Scan for the cell matching the given text and deliver its (x, y) coordinate at center. 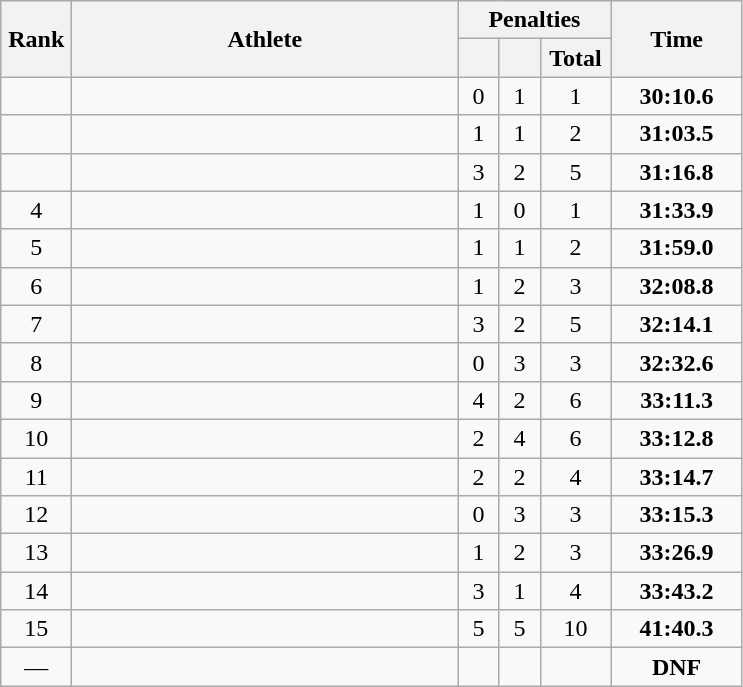
33:43.2 (676, 591)
Penalties (534, 20)
31:16.8 (676, 172)
— (36, 667)
7 (36, 324)
15 (36, 629)
31:59.0 (676, 248)
33:26.9 (676, 553)
9 (36, 400)
14 (36, 591)
32:14.1 (676, 324)
31:03.5 (676, 134)
13 (36, 553)
DNF (676, 667)
41:40.3 (676, 629)
33:12.8 (676, 438)
Athlete (265, 39)
31:33.9 (676, 210)
30:10.6 (676, 96)
Time (676, 39)
33:15.3 (676, 515)
11 (36, 477)
8 (36, 362)
Total (576, 58)
Rank (36, 39)
32:08.8 (676, 286)
12 (36, 515)
33:11.3 (676, 400)
33:14.7 (676, 477)
32:32.6 (676, 362)
